Provide the [x, y] coordinate of the cell's center where the given text is located.  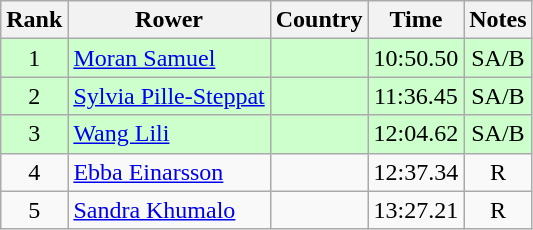
Notes [498, 20]
1 [34, 58]
4 [34, 172]
10:50.50 [416, 58]
Rank [34, 20]
Country [319, 20]
Ebba Einarsson [169, 172]
Rower [169, 20]
5 [34, 210]
Moran Samuel [169, 58]
13:27.21 [416, 210]
3 [34, 134]
2 [34, 96]
Wang Lili [169, 134]
Sandra Khumalo [169, 210]
11:36.45 [416, 96]
12:37.34 [416, 172]
12:04.62 [416, 134]
Sylvia Pille-Steppat [169, 96]
Time [416, 20]
